Provide the (x, y) coordinate of the cell's center where the given text is located.  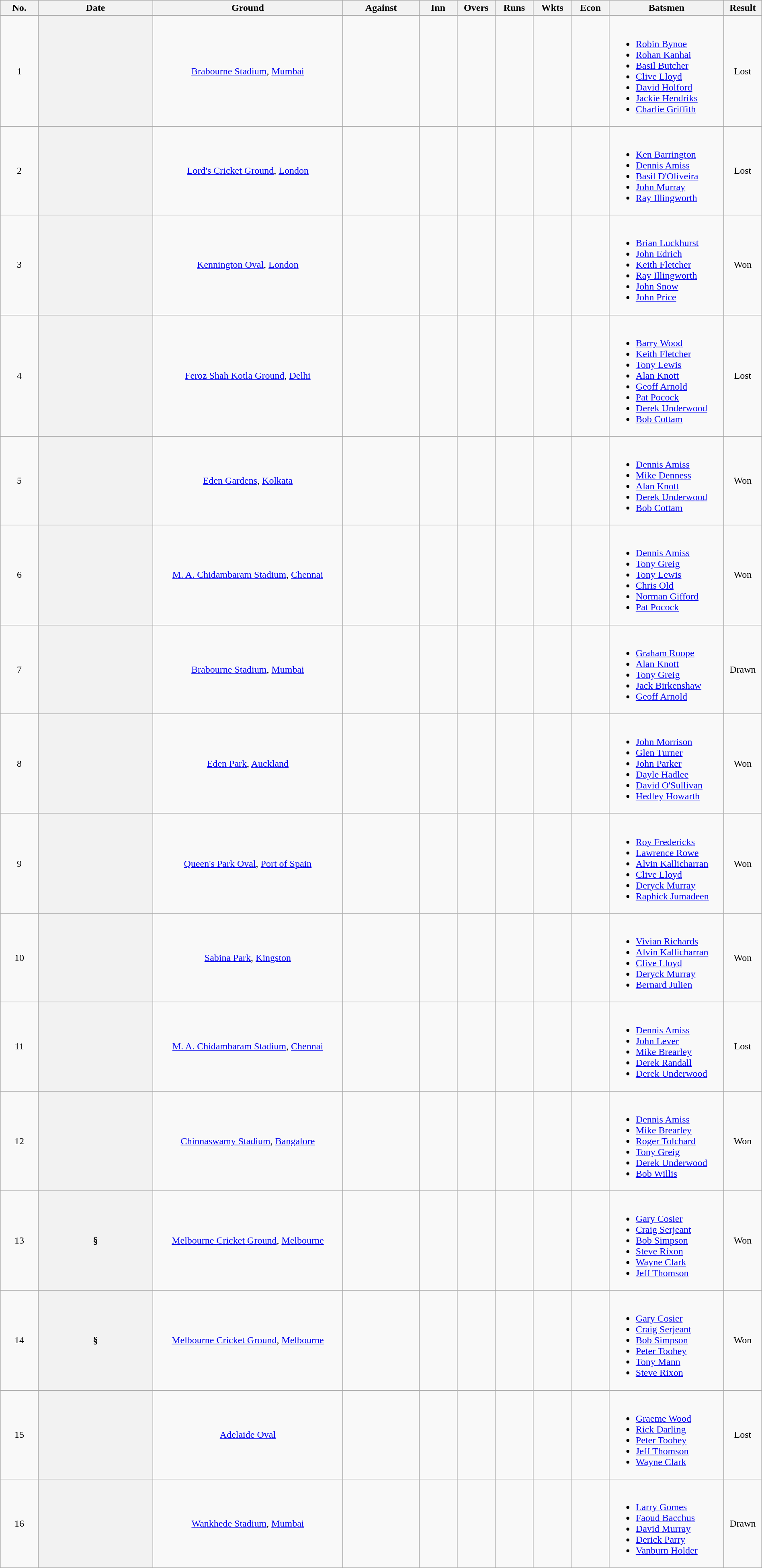
16 (19, 1524)
Dennis AmissTony GreigTony LewisChris OldNorman GiffordPat Pocock (666, 575)
8 (19, 763)
Queen's Park Oval, Port of Spain (248, 863)
Econ (591, 8)
11 (19, 1046)
9 (19, 863)
5 (19, 481)
Eden Park, Auckland (248, 763)
Wankhede Stadium, Mumbai (248, 1524)
Feroz Shah Kotla Ground, Delhi (248, 376)
Gary CosierCraig SerjeantBob SimpsonPeter TooheyTony MannSteve Rixon (666, 1340)
4 (19, 376)
Ground (248, 8)
6 (19, 575)
14 (19, 1340)
John MorrisonGlen TurnerJohn ParkerDayle HadleeDavid O'SullivanHedley Howarth (666, 763)
Batsmen (666, 8)
3 (19, 265)
No. (19, 8)
Dennis AmissMike BrearleyRoger TolchardTony GreigDerek UnderwoodBob Willis (666, 1141)
Chinnaswamy Stadium, Bangalore (248, 1141)
Result (743, 8)
Vivian RichardsAlvin KallicharranClive LloydDeryck MurrayBernard Julien (666, 958)
10 (19, 958)
1 (19, 71)
7 (19, 669)
12 (19, 1141)
Dennis AmissJohn LeverMike BrearleyDerek RandallDerek Underwood (666, 1046)
Gary CosierCraig SerjeantBob SimpsonSteve RixonWayne ClarkJeff Thomson (666, 1241)
Adelaide Oval (248, 1435)
Graham RoopeAlan KnottTony GreigJack BirkenshawGeoff Arnold (666, 669)
Lord's Cricket Ground, London (248, 170)
Wkts (552, 8)
Barry WoodKeith FletcherTony LewisAlan KnottGeoff ArnoldPat PocockDerek UnderwoodBob Cottam (666, 376)
Robin BynoeRohan KanhaiBasil ButcherClive LloydDavid HolfordJackie HendriksCharlie Griffith (666, 71)
Sabina Park, Kingston (248, 958)
Ken BarringtonDennis AmissBasil D'OliveiraJohn MurrayRay Illingworth (666, 170)
Date (95, 8)
Eden Gardens, Kolkata (248, 481)
13 (19, 1241)
Roy FredericksLawrence RoweAlvin KallicharranClive LloydDeryck MurrayRaphick Jumadeen (666, 863)
Runs (514, 8)
Kennington Oval, London (248, 265)
Inn (438, 8)
Dennis AmissMike DennessAlan KnottDerek UnderwoodBob Cottam (666, 481)
15 (19, 1435)
Larry GomesFaoud BacchusDavid MurrayDerick ParryVanburn Holder (666, 1524)
Overs (476, 8)
Against (381, 8)
Graeme WoodRick DarlingPeter TooheyJeff ThomsonWayne Clark (666, 1435)
Brian LuckhurstJohn EdrichKeith FletcherRay IllingworthJohn SnowJohn Price (666, 265)
2 (19, 170)
